Scan for the cell matching the given text and deliver its (X, Y) coordinate at center. 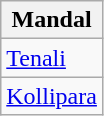
Kollipara (52, 96)
Tenali (52, 58)
Mandal (52, 20)
